From the cell containing the given text, extract its center point as [X, Y] coordinate. 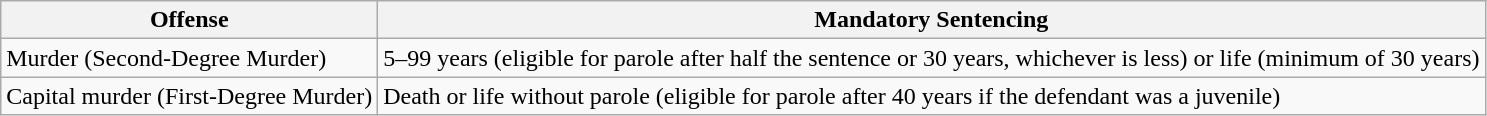
Death or life without parole (eligible for parole after 40 years if the defendant was a juvenile) [932, 96]
Murder (Second-Degree Murder) [190, 58]
Mandatory Sentencing [932, 20]
Capital murder (First-Degree Murder) [190, 96]
Offense [190, 20]
5–99 years (eligible for parole after half the sentence or 30 years, whichever is less) or life (minimum of 30 years) [932, 58]
